Scan for the cell matching the given text and deliver its (X, Y) coordinate at center. 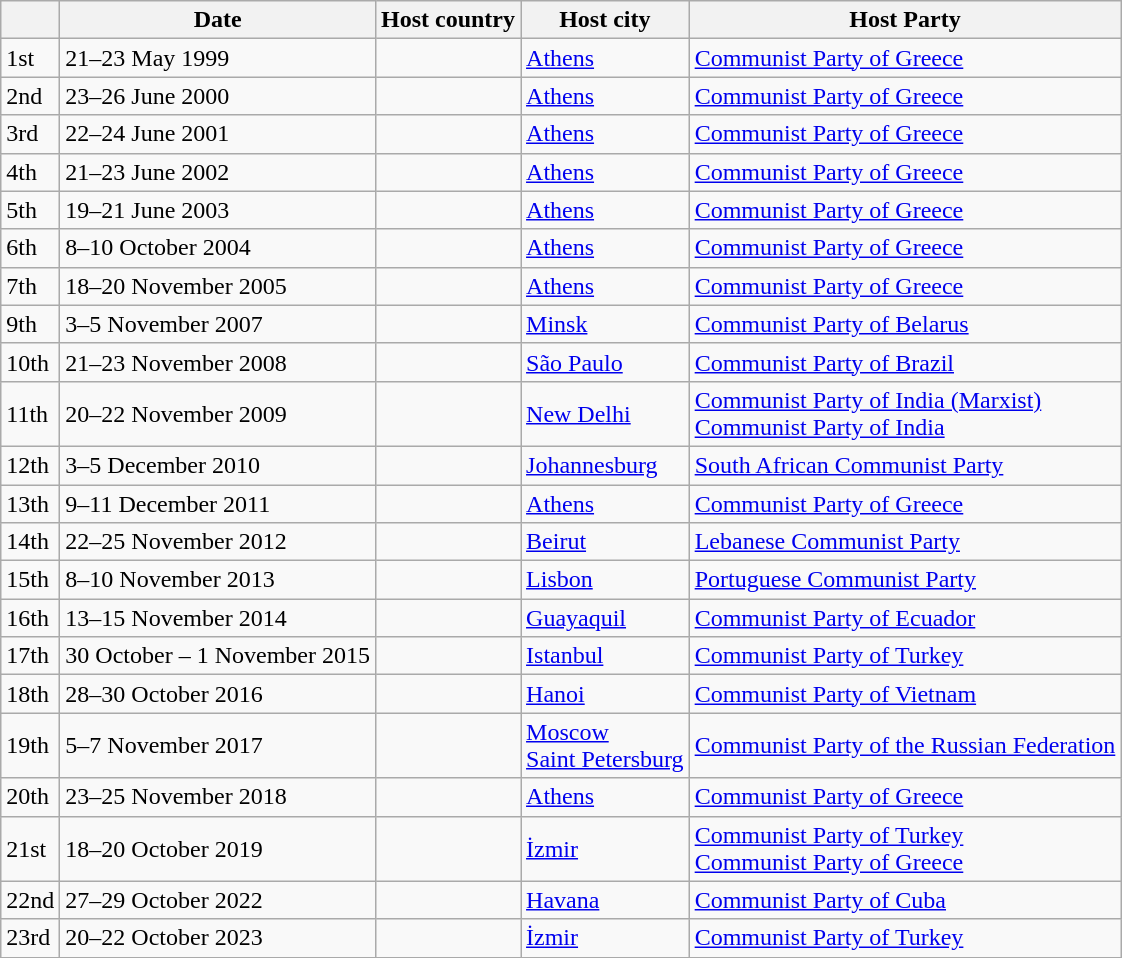
18th (30, 694)
14th (30, 542)
Johannesburg (606, 465)
Host Party (905, 20)
23–25 November 2018 (218, 797)
Minsk (606, 324)
South African Communist Party (905, 465)
11th (30, 414)
15th (30, 580)
Beirut (606, 542)
23–26 June 2000 (218, 96)
4th (30, 172)
5th (30, 210)
Host country (448, 20)
Hanoi (606, 694)
22–24 June 2001 (218, 134)
9–11 December 2011 (218, 503)
Communist Party of India (Marxist)Communist Party of India (905, 414)
21–23 May 1999 (218, 58)
Guayaquil (606, 618)
New Delhi (606, 414)
18–20 November 2005 (218, 286)
20th (30, 797)
23rd (30, 938)
2nd (30, 96)
8–10 November 2013 (218, 580)
3rd (30, 134)
9th (30, 324)
13–15 November 2014 (218, 618)
10th (30, 362)
Communist Party of Brazil (905, 362)
Communist Party of TurkeyCommunist Party of Greece (905, 848)
20–22 November 2009 (218, 414)
Communist Party of Belarus (905, 324)
19th (30, 746)
Host city (606, 20)
21st (30, 848)
22–25 November 2012 (218, 542)
19–21 June 2003 (218, 210)
8–10 October 2004 (218, 248)
30 October – 1 November 2015 (218, 656)
13th (30, 503)
Communist Party of the Russian Federation (905, 746)
3–5 December 2010 (218, 465)
Havana (606, 900)
MoscowSaint Petersburg (606, 746)
22nd (30, 900)
7th (30, 286)
12th (30, 465)
Istanbul (606, 656)
6th (30, 248)
Date (218, 20)
5–7 November 2017 (218, 746)
Communist Party of Cuba (905, 900)
Communist Party of Ecuador (905, 618)
28–30 October 2016 (218, 694)
17th (30, 656)
Lisbon (606, 580)
21–23 June 2002 (218, 172)
Lebanese Communist Party (905, 542)
18–20 October 2019 (218, 848)
16th (30, 618)
1st (30, 58)
20–22 October 2023 (218, 938)
3–5 November 2007 (218, 324)
São Paulo (606, 362)
27–29 October 2022 (218, 900)
Portuguese Communist Party (905, 580)
21–23 November 2008 (218, 362)
Communist Party of Vietnam (905, 694)
